Locate the cell with the specified text and output its (X, Y) center coordinate. 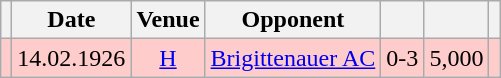
5,000 (456, 58)
Date (72, 20)
14.02.1926 (72, 58)
H (168, 58)
Opponent (293, 20)
Venue (168, 20)
Brigittenauer AC (293, 58)
0-3 (402, 58)
